Output the [x, y] coordinate of the center of the cell containing the given text.  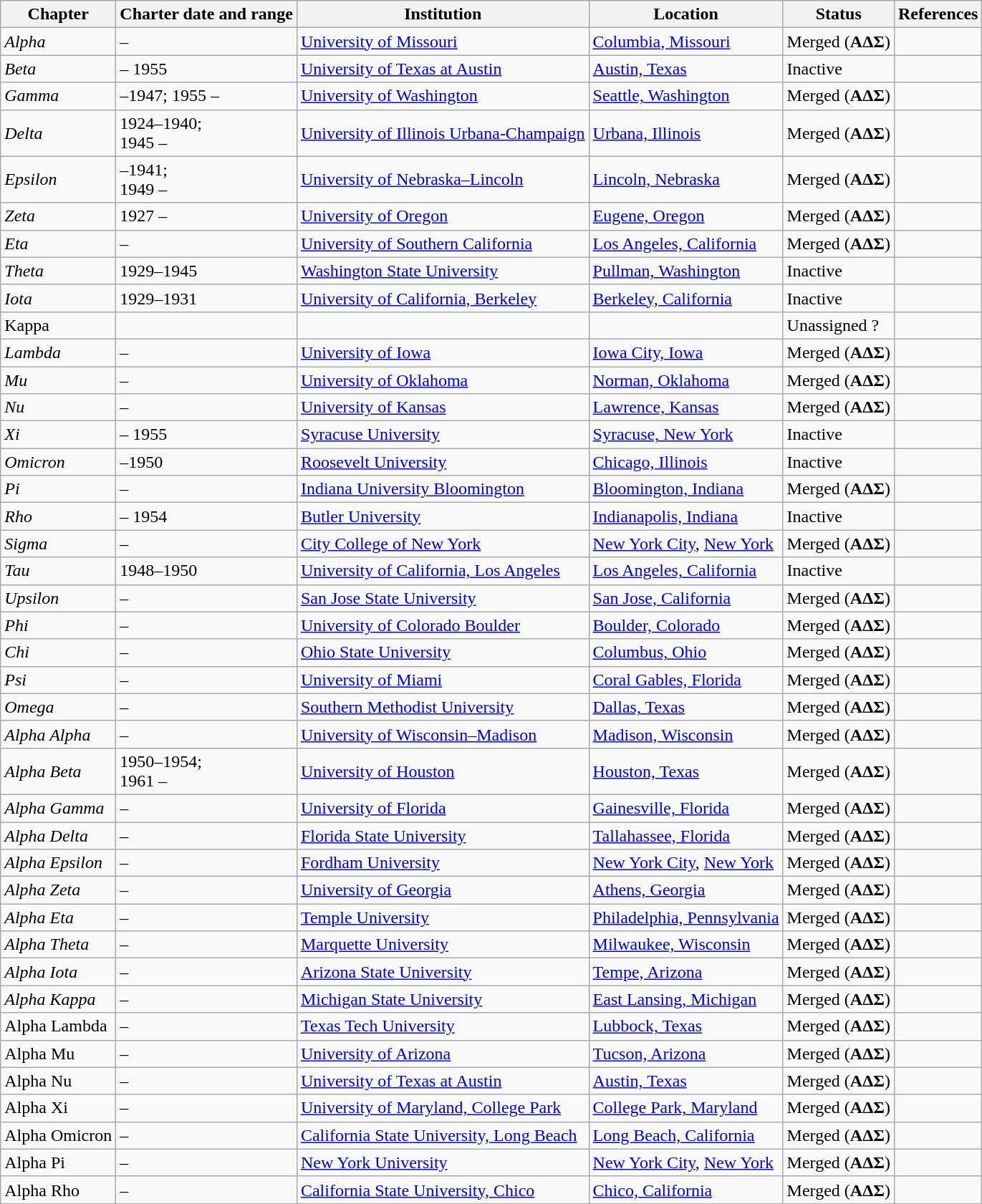
San Jose State University [443, 598]
Alpha Delta [59, 836]
Kappa [59, 325]
Epsilon [59, 179]
Urbana, Illinois [686, 133]
University of Miami [443, 680]
Mu [59, 380]
Berkeley, California [686, 298]
New York University [443, 1162]
Sigma [59, 544]
Eta [59, 244]
Chico, California [686, 1190]
Madison, Wisconsin [686, 734]
Norman, Oklahoma [686, 380]
Texas Tech University [443, 1026]
Lubbock, Texas [686, 1026]
University of Maryland, College Park [443, 1108]
Dallas, Texas [686, 707]
1948–1950 [206, 571]
1924–1940;1945 – [206, 133]
Omicron [59, 462]
Indianapolis, Indiana [686, 516]
Seattle, Washington [686, 96]
University of Arizona [443, 1054]
Zeta [59, 216]
College Park, Maryland [686, 1108]
Iota [59, 298]
University of California, Los Angeles [443, 571]
Pullman, Washington [686, 271]
City College of New York [443, 544]
Alpha Mu [59, 1054]
References [938, 14]
Bloomington, Indiana [686, 489]
Tucson, Arizona [686, 1054]
Unassigned ? [838, 325]
Gamma [59, 96]
Iowa City, Iowa [686, 352]
Upsilon [59, 598]
Alpha Epsilon [59, 863]
University of California, Berkeley [443, 298]
University of Missouri [443, 42]
Ohio State University [443, 652]
Houston, Texas [686, 771]
University of Colorado Boulder [443, 625]
–1950 [206, 462]
California State University, Chico [443, 1190]
Delta [59, 133]
Alpha Kappa [59, 999]
University of Southern California [443, 244]
1927 – [206, 216]
Alpha [59, 42]
University of Oregon [443, 216]
Theta [59, 271]
Syracuse, New York [686, 435]
Status [838, 14]
Alpha Theta [59, 945]
Long Beach, California [686, 1135]
Gainesville, Florida [686, 808]
Pi [59, 489]
Boulder, Colorado [686, 625]
Lawrence, Kansas [686, 408]
Tallahassee, Florida [686, 836]
Alpha Lambda [59, 1026]
Arizona State University [443, 972]
1929–1945 [206, 271]
Eugene, Oregon [686, 216]
–1941;1949 – [206, 179]
Lambda [59, 352]
Lincoln, Nebraska [686, 179]
University of Houston [443, 771]
Chi [59, 652]
Fordham University [443, 863]
Xi [59, 435]
Nu [59, 408]
Institution [443, 14]
Athens, Georgia [686, 890]
Alpha Pi [59, 1162]
Milwaukee, Wisconsin [686, 945]
Alpha Alpha [59, 734]
Alpha Nu [59, 1081]
Tempe, Arizona [686, 972]
Coral Gables, Florida [686, 680]
Philadelphia, Pennsylvania [686, 918]
1929–1931 [206, 298]
Psi [59, 680]
Southern Methodist University [443, 707]
University of Oklahoma [443, 380]
– 1954 [206, 516]
University of Kansas [443, 408]
Syracuse University [443, 435]
California State University, Long Beach [443, 1135]
Columbus, Ohio [686, 652]
San Jose, California [686, 598]
University of Nebraska–Lincoln [443, 179]
Phi [59, 625]
Alpha Gamma [59, 808]
Columbia, Missouri [686, 42]
University of Georgia [443, 890]
Tau [59, 571]
University of Washington [443, 96]
Washington State University [443, 271]
Roosevelt University [443, 462]
Michigan State University [443, 999]
Indiana University Bloomington [443, 489]
Florida State University [443, 836]
Alpha Omicron [59, 1135]
Omega [59, 707]
Alpha Xi [59, 1108]
Butler University [443, 516]
Marquette University [443, 945]
East Lansing, Michigan [686, 999]
University of Iowa [443, 352]
Location [686, 14]
Alpha Iota [59, 972]
University of Illinois Urbana-Champaign [443, 133]
1950–1954;1961 – [206, 771]
Charter date and range [206, 14]
Chicago, Illinois [686, 462]
Chapter [59, 14]
Alpha Eta [59, 918]
Rho [59, 516]
University of Wisconsin–Madison [443, 734]
Beta [59, 69]
Temple University [443, 918]
University of Florida [443, 808]
–1947; 1955 – [206, 96]
Alpha Beta [59, 771]
Alpha Rho [59, 1190]
Alpha Zeta [59, 890]
